From the cell containing the given text, extract its center point as [X, Y] coordinate. 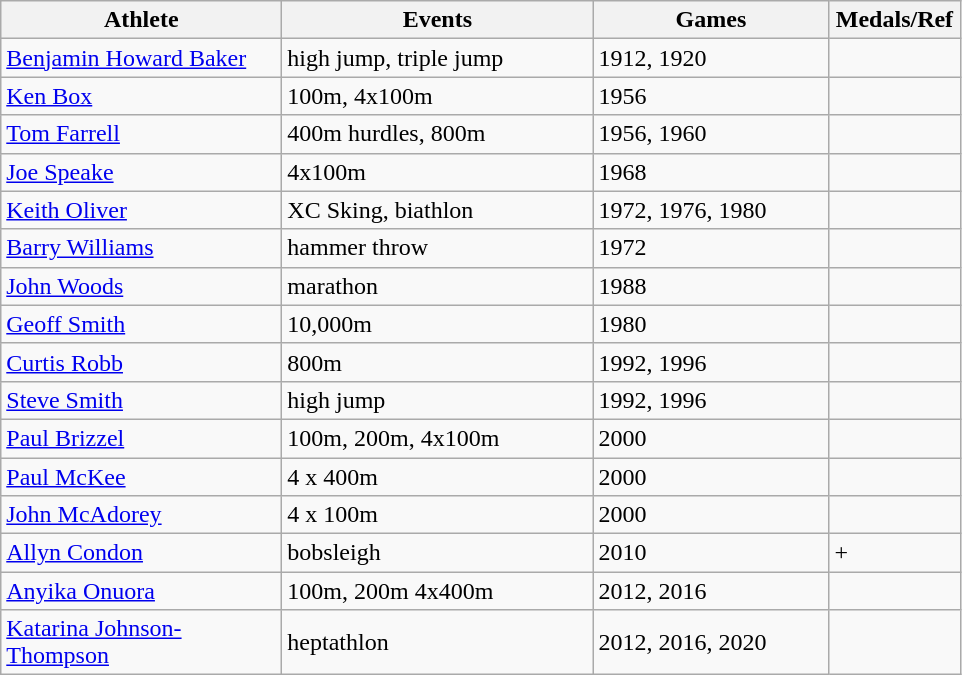
1956, 1960 [711, 134]
Paul Brizzel [142, 438]
Events [438, 20]
John McAdorey [142, 515]
Games [711, 20]
100m, 200m, 4x100m [438, 438]
+ [894, 553]
1972, 1976, 1980 [711, 210]
Barry Williams [142, 248]
4 x 100m [438, 515]
2012, 2016 [711, 591]
Allyn Condon [142, 553]
high jump, triple jump [438, 58]
Anyika Onuora [142, 591]
2012, 2016, 2020 [711, 642]
Tom Farrell [142, 134]
Benjamin Howard Baker [142, 58]
Medals/Ref [894, 20]
heptathlon [438, 642]
bobsleigh [438, 553]
Ken Box [142, 96]
1972 [711, 248]
Joe Speake [142, 172]
1980 [711, 324]
10,000m [438, 324]
high jump [438, 400]
Keith Oliver [142, 210]
Steve Smith [142, 400]
100m, 200m 4x400m [438, 591]
marathon [438, 286]
1988 [711, 286]
Curtis Robb [142, 362]
1912, 1920 [711, 58]
1968 [711, 172]
Geoff Smith [142, 324]
Katarina Johnson-Thompson [142, 642]
2010 [711, 553]
100m, 4x100m [438, 96]
4x100m [438, 172]
1956 [711, 96]
4 x 400m [438, 477]
hammer throw [438, 248]
XC Sking, biathlon [438, 210]
Athlete [142, 20]
Paul McKee [142, 477]
800m [438, 362]
John Woods [142, 286]
400m hurdles, 800m [438, 134]
